Pinpoint the cell where the given text exists, returning its [X, Y] midpoint coordinate. 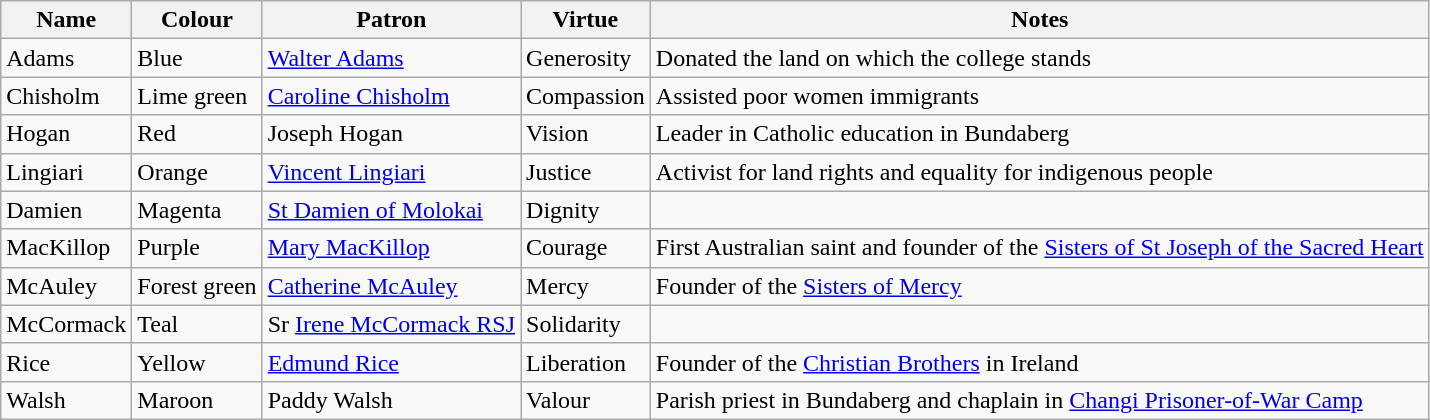
Liberation [586, 362]
McAuley [66, 286]
Lime green [197, 96]
Justice [586, 172]
McCormack [66, 324]
Yellow [197, 362]
Mary MacKillop [391, 248]
Teal [197, 324]
Parish priest in Bundaberg and chaplain in Changi Prisoner-of-War Camp [1040, 400]
Assisted poor women immigrants [1040, 96]
Damien [66, 210]
Purple [197, 248]
Valour [586, 400]
Name [66, 20]
Activist for land rights and equality for indigenous people [1040, 172]
Dignity [586, 210]
Magenta [197, 210]
Donated the land on which the college stands [1040, 58]
Rice [66, 362]
Mercy [586, 286]
Leader in Catholic education in Bundaberg [1040, 134]
Chisholm [66, 96]
Lingiari [66, 172]
First Australian saint and founder of the Sisters of St Joseph of the Sacred Heart [1040, 248]
Founder of the Sisters of Mercy [1040, 286]
Founder of the Christian Brothers in Ireland [1040, 362]
Caroline Chisholm [391, 96]
Paddy Walsh [391, 400]
Virtue [586, 20]
Vincent Lingiari [391, 172]
St Damien of Molokai [391, 210]
Adams [66, 58]
Compassion [586, 96]
Edmund Rice [391, 362]
Courage [586, 248]
Sr Irene McCormack RSJ [391, 324]
Patron [391, 20]
Generosity [586, 58]
Notes [1040, 20]
Maroon [197, 400]
Catherine McAuley [391, 286]
Vision [586, 134]
Joseph Hogan [391, 134]
Colour [197, 20]
Forest green [197, 286]
MacKillop [66, 248]
Hogan [66, 134]
Blue [197, 58]
Red [197, 134]
Solidarity [586, 324]
Walsh [66, 400]
Walter Adams [391, 58]
Orange [197, 172]
